For the text-containing cell, return its midpoint in (x, y) coordinate format. 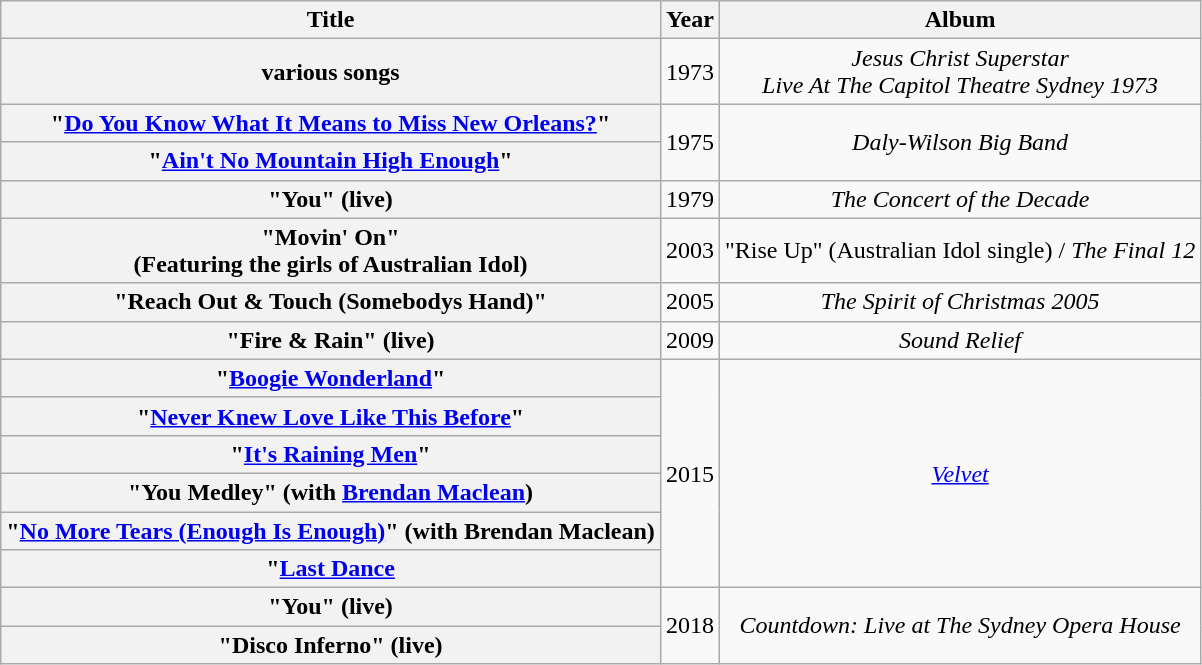
2015 (690, 473)
Jesus Christ Superstar Live At The Capitol Theatre Sydney 1973 (960, 72)
1979 (690, 199)
The Spirit of Christmas 2005 (960, 302)
"Ain't No Mountain High Enough" (331, 161)
"It's Raining Men" (331, 454)
"Rise Up" (Australian Idol single) / The Final 12 (960, 250)
2018 (690, 626)
"You Medley" (with Brendan Maclean) (331, 492)
various songs (331, 72)
"Movin' On" (Featuring the girls of Australian Idol) (331, 250)
The Concert of the Decade (960, 199)
1975 (690, 142)
2003 (690, 250)
"Do You Know What It Means to Miss New Orleans?" (331, 123)
Sound Relief (960, 340)
Album (960, 20)
2009 (690, 340)
"Fire & Rain" (live) (331, 340)
Year (690, 20)
"Boogie Wonderland" (331, 378)
2005 (690, 302)
Title (331, 20)
Countdown: Live at The Sydney Opera House (960, 626)
1973 (690, 72)
"No More Tears (Enough Is Enough)" (with Brendan Maclean) (331, 531)
"Never Knew Love Like This Before" (331, 416)
"Disco Inferno" (live) (331, 645)
Velvet (960, 473)
Daly-Wilson Big Band (960, 142)
"Reach Out & Touch (Somebodys Hand)" (331, 302)
"Last Dance (331, 569)
